Identify which cell holds the provided text, then report its [x, y] central coordinate. 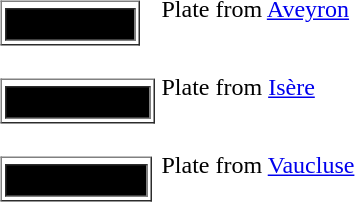
3178 – ZA1; [76, 180]
4955 – HK9; [78, 102]
7857 – BX; [70, 24]
